Output the [x, y] coordinate of the center of the cell containing the given text.  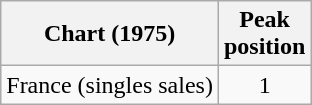
Peakposition [264, 34]
1 [264, 85]
Chart (1975) [110, 34]
France (singles sales) [110, 85]
